Detect which cell encompasses the target text, then output its [X, Y] center coordinate. 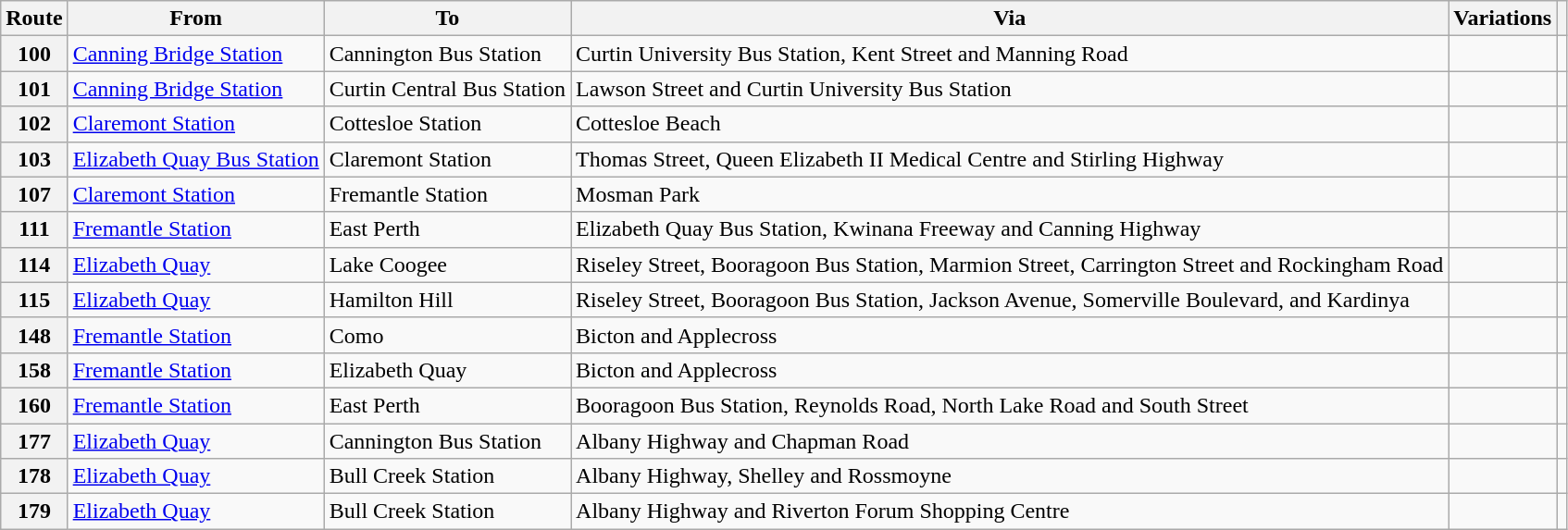
107 [34, 194]
160 [34, 405]
111 [34, 229]
179 [34, 512]
Booragoon Bus Station, Reynolds Road, North Lake Road and South Street [1010, 405]
Riseley Street, Booragoon Bus Station, Jackson Avenue, Somerville Boulevard, and Kardinya [1010, 300]
Hamilton Hill [447, 300]
Cottesloe Station [447, 124]
103 [34, 159]
177 [34, 441]
Curtin University Bus Station, Kent Street and Manning Road [1010, 54]
158 [34, 370]
To [447, 18]
Cottesloe Beach [1010, 124]
101 [34, 89]
Albany Highway and Riverton Forum Shopping Centre [1010, 512]
Elizabeth Quay Bus Station [196, 159]
148 [34, 335]
Route [34, 18]
115 [34, 300]
178 [34, 476]
Elizabeth Quay Bus Station, Kwinana Freeway and Canning Highway [1010, 229]
Como [447, 335]
Albany Highway and Chapman Road [1010, 441]
Thomas Street, Queen Elizabeth II Medical Centre and Stirling Highway [1010, 159]
114 [34, 265]
Lawson Street and Curtin University Bus Station [1010, 89]
100 [34, 54]
Mosman Park [1010, 194]
Riseley Street, Booragoon Bus Station, Marmion Street, Carrington Street and Rockingham Road [1010, 265]
Lake Coogee [447, 265]
Albany Highway, Shelley and Rossmoyne [1010, 476]
Curtin Central Bus Station [447, 89]
From [196, 18]
Variations [1503, 18]
102 [34, 124]
Via [1010, 18]
